Return the [X, Y] coordinate for the center point of the cell that contains the specified text.  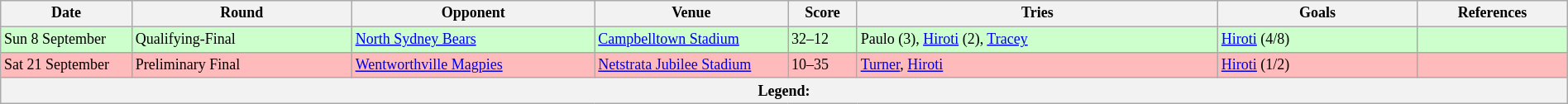
Sun 8 September [66, 40]
Goals [1318, 13]
Legend: [784, 91]
Netstrata Jubilee Stadium [691, 64]
Hiroti (1/2) [1318, 64]
Opponent [473, 13]
Score [823, 13]
Date [66, 13]
North Sydney Bears [473, 40]
Venue [691, 13]
References [1493, 13]
Turner, Hiroti [1037, 64]
10–35 [823, 64]
Wentworthville Magpies [473, 64]
Paulo (3), Hiroti (2), Tracey [1037, 40]
Round [241, 13]
Hiroti (4/8) [1318, 40]
32–12 [823, 40]
Tries [1037, 13]
Qualifying-Final [241, 40]
Campbelltown Stadium [691, 40]
Preliminary Final [241, 64]
Sat 21 September [66, 64]
